Extract the (x, y) coordinate from the center of the cell holding the provided text.  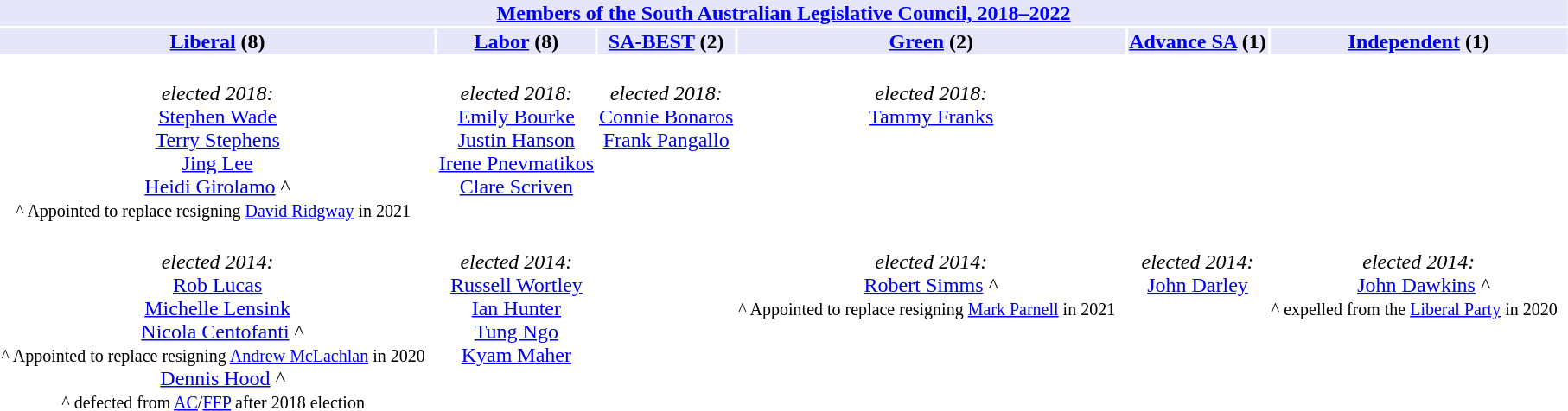
elected 2018: Stephen Wade Terry Stephens Jing Lee Heidi Girolamo ^^ Appointed to replace resigning David Ridgway in 2021 (218, 140)
Members of the South Australian Legislative Council, 2018–2022 (783, 13)
Independent (1) (1418, 41)
elected 2018: Tammy Franks (932, 140)
elected 2018: Connie Bonaros Frank Pangallo (666, 140)
Green (2) (932, 41)
SA-BEST (2) (666, 41)
Advance SA (1) (1198, 41)
Labor (8) (516, 41)
elected 2018: Emily Bourke Justin Hanson Irene Pnevmatikos Clare Scriven (516, 140)
Liberal (8) (218, 41)
